Pinpoint the cell where the given text exists, returning its (x, y) midpoint coordinate. 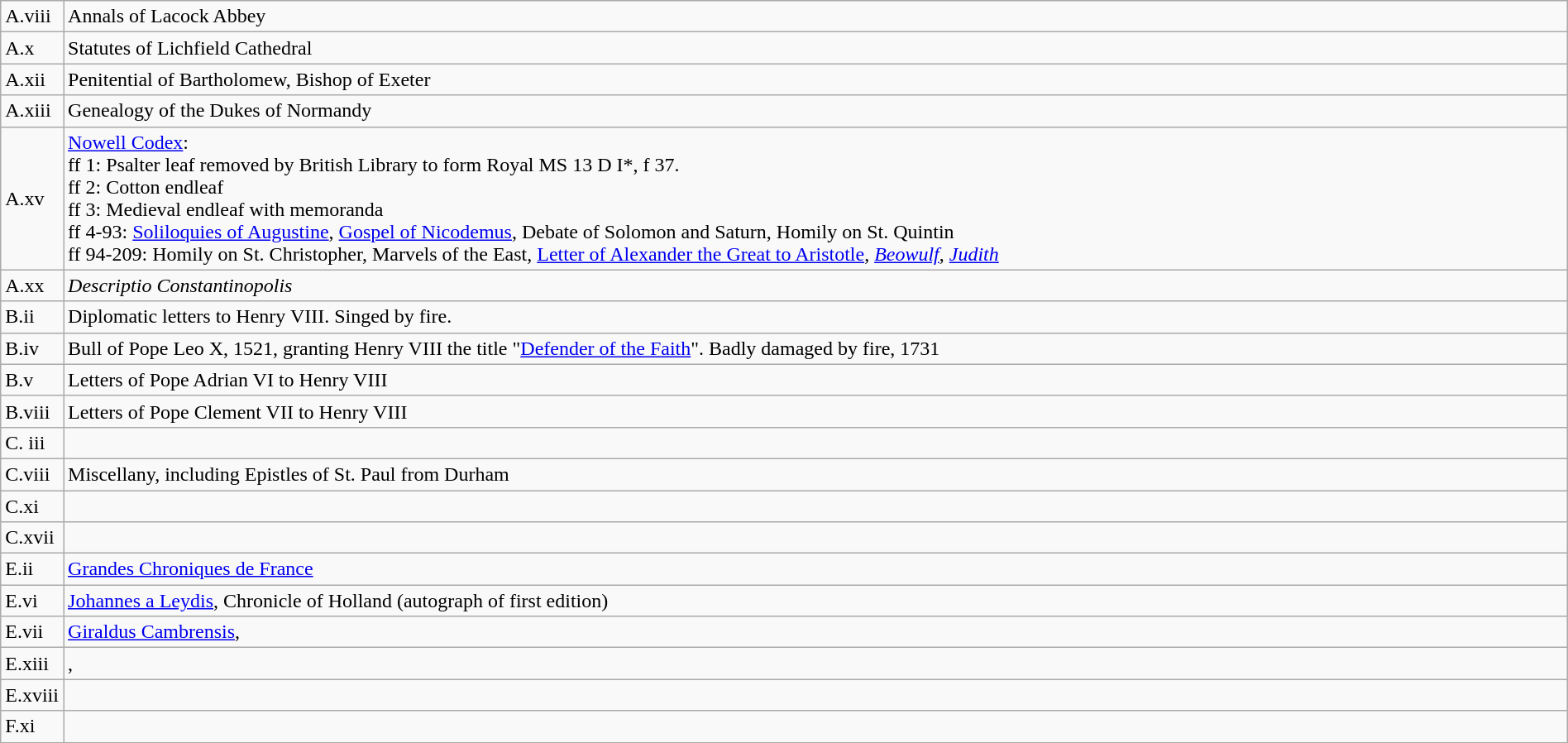
Genealogy of the Dukes of Normandy (815, 111)
B.v (32, 380)
E.xiii (32, 664)
E.xviii (32, 695)
E.ii (32, 569)
Letters of Pope Clement VII to Henry VIII (815, 411)
C.xi (32, 506)
F.xi (32, 726)
B.viii (32, 411)
C. iii (32, 443)
A.viii (32, 17)
E.vii (32, 632)
Miscellany, including Epistles of St. Paul from Durham (815, 474)
, (815, 664)
A.xii (32, 79)
A.xx (32, 285)
Grandes Chroniques de France (815, 569)
C.viii (32, 474)
Annals of Lacock Abbey (815, 17)
B.iv (32, 348)
C.xvii (32, 538)
Giraldus Cambrensis, (815, 632)
Statutes of Lichfield Cathedral (815, 48)
Johannes a Leydis, Chronicle of Holland (autograph of first edition) (815, 601)
A.x (32, 48)
Bull of Pope Leo X, 1521, granting Henry VIII the title "Defender of the Faith". Badly damaged by fire, 1731 (815, 348)
Descriptio Constantinopolis (815, 285)
E.vi (32, 601)
A.xv (32, 199)
Letters of Pope Adrian VI to Henry VIII (815, 380)
A.xiii (32, 111)
Penitential of Bartholomew, Bishop of Exeter (815, 79)
Diplomatic letters to Henry VIII. Singed by fire. (815, 317)
B.ii (32, 317)
